Provide the (X, Y) coordinate of the cell's center where the given text is located.  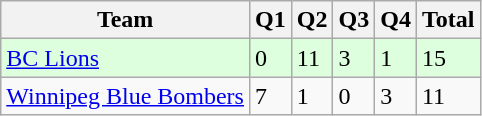
15 (448, 58)
7 (270, 96)
Q4 (396, 20)
Team (126, 20)
Winnipeg Blue Bombers (126, 96)
BC Lions (126, 58)
Q2 (312, 20)
Total (448, 20)
Q3 (354, 20)
Q1 (270, 20)
